Pinpoint the cell where the given text exists, returning its [x, y] midpoint coordinate. 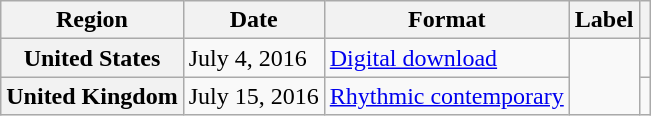
Rhythmic contemporary [446, 96]
Region [92, 20]
Label [604, 20]
United States [92, 58]
United Kingdom [92, 96]
July 15, 2016 [254, 96]
Date [254, 20]
Digital download [446, 58]
Format [446, 20]
July 4, 2016 [254, 58]
